Pinpoint the cell where the given text exists, returning its [X, Y] midpoint coordinate. 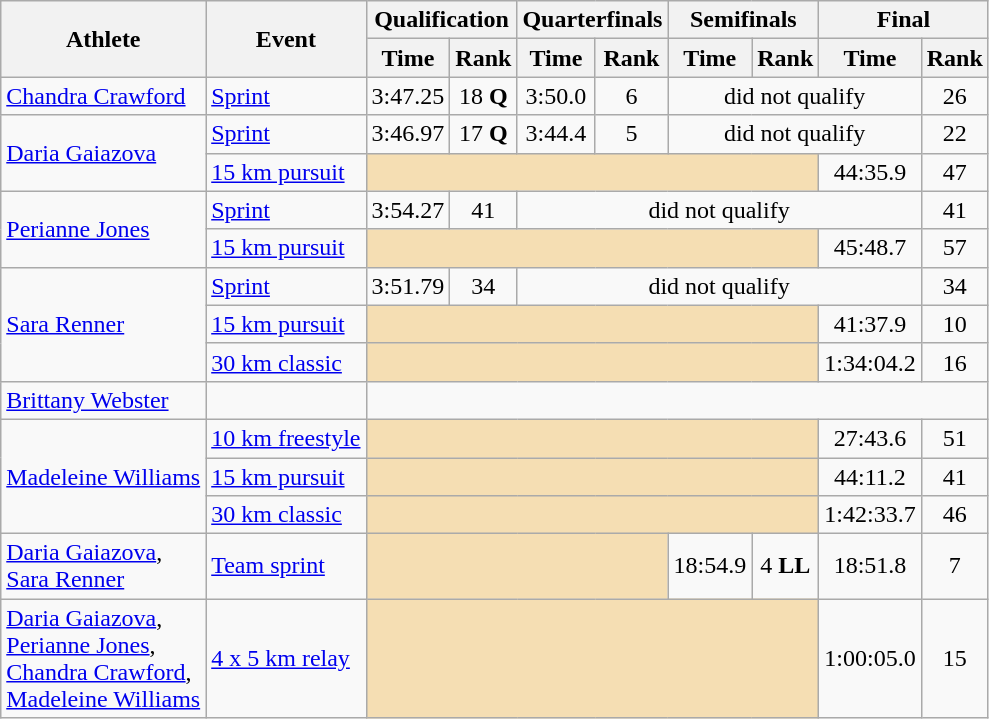
Quarterfinals [592, 20]
7 [954, 566]
3:51.79 [408, 286]
Daria Gaiazova, Perianne Jones, Chandra Crawford, Madeleine Williams [104, 658]
Sara Renner [104, 324]
1:00:05.0 [870, 658]
Madeleine Williams [104, 476]
57 [954, 248]
Team sprint [286, 566]
Event [286, 39]
10 [954, 324]
47 [954, 172]
Athlete [104, 39]
Daria Gaiazova, Sara Renner [104, 566]
44:35.9 [870, 172]
Perianne Jones [104, 229]
41:37.9 [870, 324]
3:47.25 [408, 96]
3:44.4 [556, 134]
Chandra Crawford [104, 96]
16 [954, 362]
26 [954, 96]
45:48.7 [870, 248]
10 km freestyle [286, 438]
3:50.0 [556, 96]
18:54.9 [710, 566]
15 [954, 658]
5 [632, 134]
Qualification [442, 20]
46 [954, 515]
3:46.97 [408, 134]
3:54.27 [408, 210]
18:51.8 [870, 566]
Semifinals [744, 20]
Brittany Webster [104, 400]
6 [632, 96]
Final [904, 20]
4 LL [786, 566]
Daria Gaiazova [104, 153]
4 x 5 km relay [286, 658]
1:42:33.7 [870, 515]
17 Q [484, 134]
22 [954, 134]
51 [954, 438]
18 Q [484, 96]
44:11.2 [870, 477]
27:43.6 [870, 438]
1:34:04.2 [870, 362]
